From the cell containing the given text, extract its center point as (X, Y) coordinate. 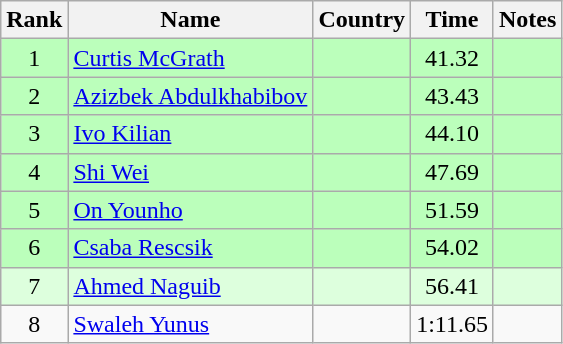
Name (190, 20)
5 (34, 210)
On Younho (190, 210)
Csaba Rescsik (190, 248)
43.43 (452, 96)
56.41 (452, 286)
47.69 (452, 172)
51.59 (452, 210)
6 (34, 248)
Country (362, 20)
8 (34, 324)
2 (34, 96)
Ahmed Naguib (190, 286)
Shi Wei (190, 172)
Rank (34, 20)
3 (34, 134)
4 (34, 172)
Curtis McGrath (190, 58)
44.10 (452, 134)
Notes (527, 20)
41.32 (452, 58)
54.02 (452, 248)
Ivo Kilian (190, 134)
Swaleh Yunus (190, 324)
Azizbek Abdulkhabibov (190, 96)
Time (452, 20)
1:11.65 (452, 324)
7 (34, 286)
1 (34, 58)
